For the text-containing cell, return its midpoint in (X, Y) coordinate format. 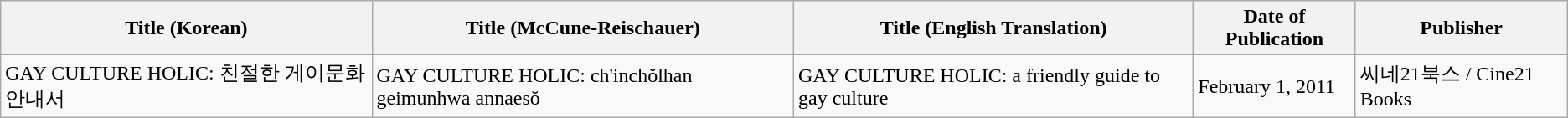
Date of Publication (1275, 28)
Title (Korean) (186, 28)
Publisher (1461, 28)
씨네21북스 / Cine21 Books (1461, 86)
GAY CULTURE HOLIC: 친절한 게이문화 안내서 (186, 86)
February 1, 2011 (1275, 86)
GAY CULTURE HOLIC: a friendly guide to gay culture (993, 86)
Title (McCune-Reischauer) (583, 28)
Title (English Translation) (993, 28)
GAY CULTURE HOLIC: ch'inchŏlhan geimunhwa annaesŏ (583, 86)
